Scan for the cell matching the given text and deliver its (x, y) coordinate at center. 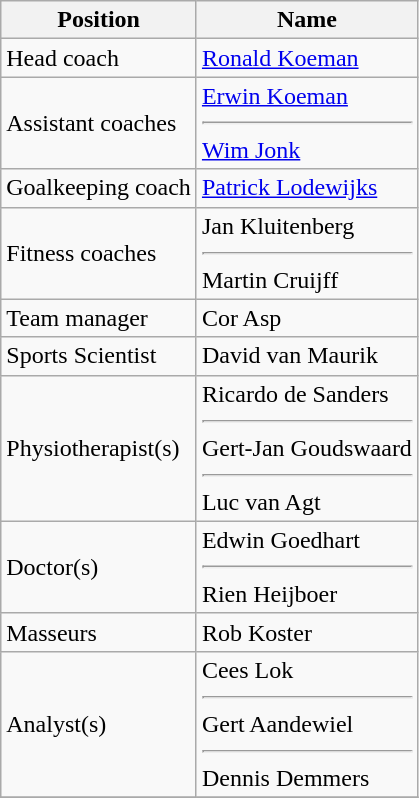
Ricardo de Sanders Gert-Jan Goudswaard Luc van Agt (306, 448)
Goalkeeping coach (99, 188)
Fitness coaches (99, 253)
Masseurs (99, 632)
Cees Lok Gert Aandewiel Dennis Demmers (306, 724)
Erwin Koeman Wim Jonk (306, 123)
Analyst(s) (99, 724)
Physiotherapist(s) (99, 448)
Jan Kluitenberg Martin Cruijff (306, 253)
Doctor(s) (99, 567)
Head coach (99, 58)
Name (306, 20)
Rob Koster (306, 632)
Sports Scientist (99, 356)
Assistant coaches (99, 123)
Cor Asp (306, 318)
David van Maurik (306, 356)
Position (99, 20)
Patrick Lodewijks (306, 188)
Edwin Goedhart Rien Heijboer (306, 567)
Team manager (99, 318)
Ronald Koeman (306, 58)
